Pinpoint the cell where the given text exists, returning its (x, y) midpoint coordinate. 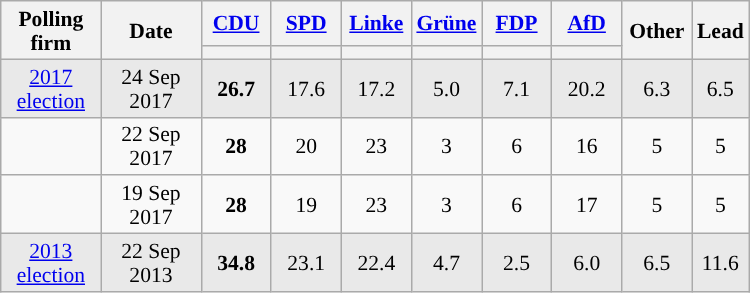
CDU (236, 24)
Polling firm (51, 30)
16 (587, 146)
4.7 (446, 263)
22 Sep 2017 (151, 146)
26.7 (236, 88)
6.0 (587, 263)
11.6 (720, 263)
FDP (517, 24)
23.1 (306, 263)
Date (151, 30)
2.5 (517, 263)
17 (587, 205)
19 Sep 2017 (151, 205)
Linke (376, 24)
SPD (306, 24)
20.2 (587, 88)
7.1 (517, 88)
19 (306, 205)
22 Sep 2013 (151, 263)
17.6 (306, 88)
AfD (587, 24)
5.0 (446, 88)
24 Sep 2017 (151, 88)
Lead (720, 30)
Grüne (446, 24)
17.2 (376, 88)
6.3 (657, 88)
22.4 (376, 263)
34.8 (236, 263)
20 (306, 146)
Other (657, 30)
2013 election (51, 263)
2017 election (51, 88)
